Find where the given text appears and provide that cell's center as [X, Y] coordinate. 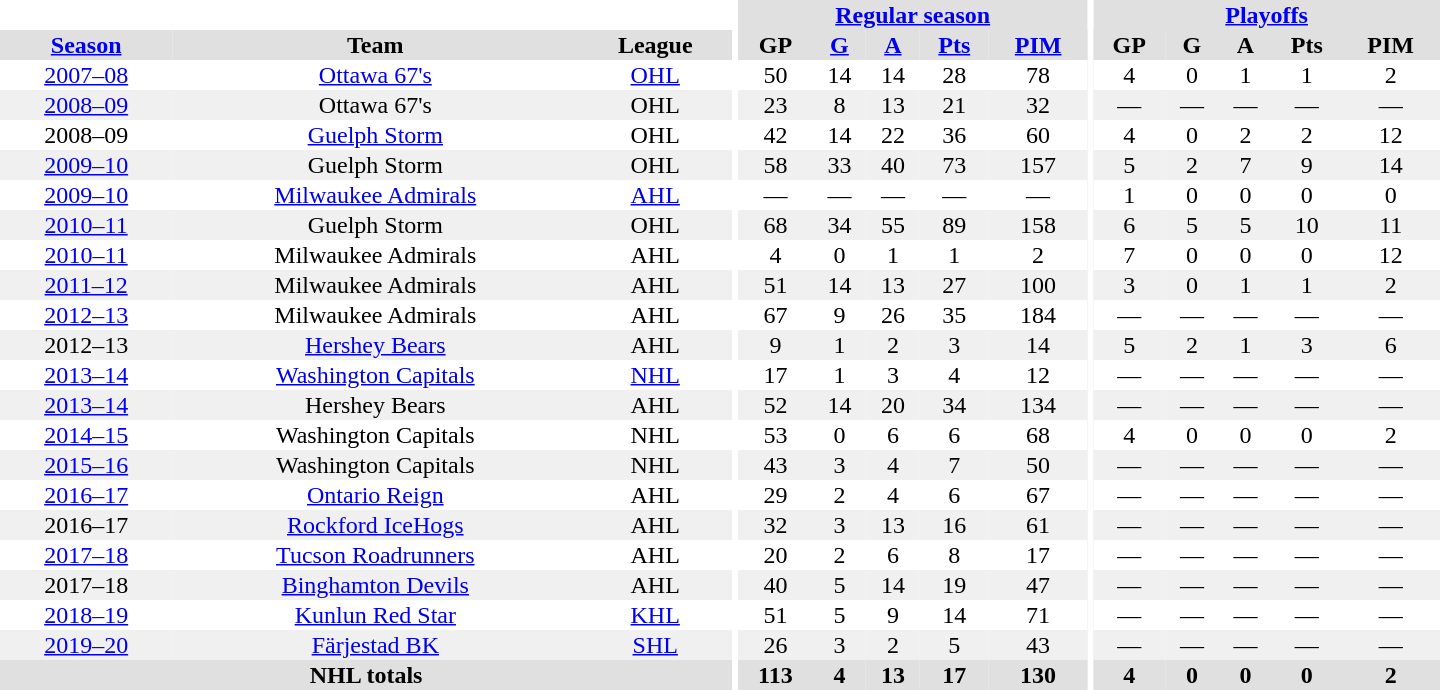
22 [892, 135]
Binghamton Devils [375, 585]
Season [86, 45]
52 [776, 405]
73 [954, 165]
36 [954, 135]
SHL [655, 645]
2018–19 [86, 615]
League [655, 45]
19 [954, 585]
158 [1038, 225]
Rockford IceHogs [375, 525]
113 [776, 675]
23 [776, 105]
27 [954, 285]
Ontario Reign [375, 495]
11 [1390, 225]
33 [840, 165]
Färjestad BK [375, 645]
Team [375, 45]
35 [954, 315]
184 [1038, 315]
55 [892, 225]
134 [1038, 405]
58 [776, 165]
2007–08 [86, 75]
53 [776, 435]
61 [1038, 525]
Regular season [912, 15]
71 [1038, 615]
NHL totals [366, 675]
Kunlun Red Star [375, 615]
21 [954, 105]
28 [954, 75]
130 [1038, 675]
2014–15 [86, 435]
2019–20 [86, 645]
2015–16 [86, 465]
89 [954, 225]
Playoffs [1266, 15]
Tucson Roadrunners [375, 555]
47 [1038, 585]
29 [776, 495]
2011–12 [86, 285]
78 [1038, 75]
42 [776, 135]
KHL [655, 615]
100 [1038, 285]
60 [1038, 135]
10 [1306, 225]
157 [1038, 165]
16 [954, 525]
